Detect which cell encompasses the target text, then output its (X, Y) center coordinate. 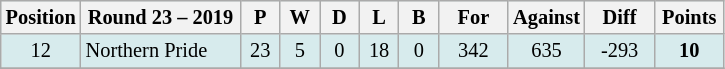
Northern Pride (161, 51)
635 (546, 51)
Points (689, 17)
Round 23 – 2019 (161, 17)
Position (41, 17)
Diff (620, 17)
B (419, 17)
P (260, 17)
D (340, 17)
18 (379, 51)
342 (474, 51)
5 (300, 51)
23 (260, 51)
-293 (620, 51)
12 (41, 51)
10 (689, 51)
L (379, 17)
W (300, 17)
For (474, 17)
Against (546, 17)
